Return (X, Y) of the center of cell containing provided text 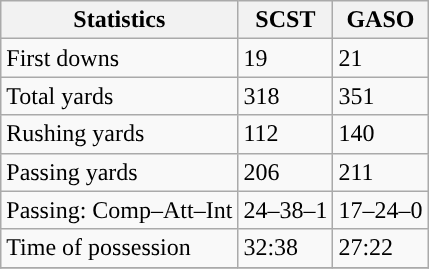
140 (380, 134)
112 (286, 134)
21 (380, 58)
211 (380, 172)
206 (286, 172)
Rushing yards (120, 134)
17–24–0 (380, 210)
24–38–1 (286, 210)
32:38 (286, 248)
Passing: Comp–Att–Int (120, 210)
Passing yards (120, 172)
SCST (286, 20)
318 (286, 96)
19 (286, 58)
27:22 (380, 248)
First downs (120, 58)
Total yards (120, 96)
GASO (380, 20)
351 (380, 96)
Time of possession (120, 248)
Statistics (120, 20)
